Return (X, Y) of the center of cell containing provided text 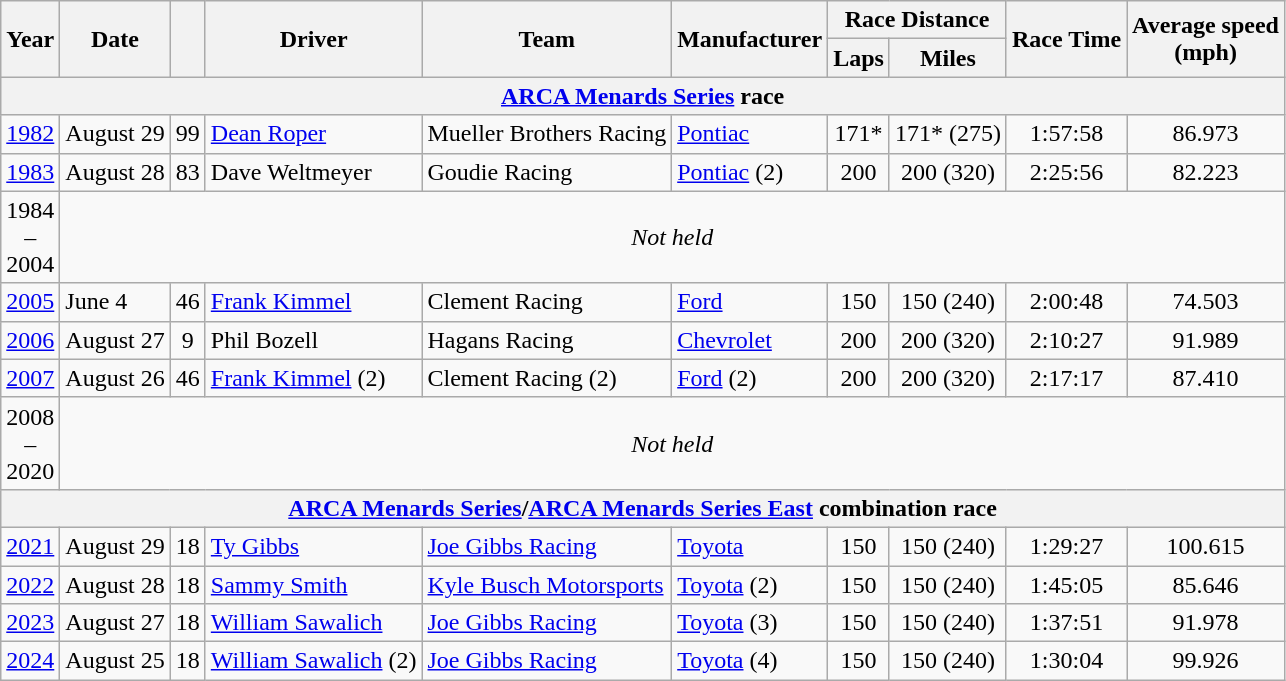
2:10:27 (1066, 340)
Race Distance (918, 20)
Race Time (1066, 39)
Kyle Busch Motorsports (547, 585)
Laps (859, 58)
June 4 (115, 302)
2008–2020 (30, 443)
1:29:27 (1066, 546)
1:30:04 (1066, 661)
August 25 (115, 661)
1983 (30, 172)
Miles (948, 58)
Pontiac (750, 134)
Chevrolet (750, 340)
87.410 (1206, 378)
Toyota (2) (750, 585)
Goudie Racing (547, 172)
99 (188, 134)
Ford (2) (750, 378)
Average speed(mph) (1206, 39)
2:17:17 (1066, 378)
Toyota (3) (750, 623)
2007 (30, 378)
86.973 (1206, 134)
1:37:51 (1066, 623)
Pontiac (2) (750, 172)
171* (859, 134)
74.503 (1206, 302)
1982 (30, 134)
1:57:58 (1066, 134)
Clement Racing (2) (547, 378)
Hagans Racing (547, 340)
2006 (30, 340)
1984–2004 (30, 237)
2:00:48 (1066, 302)
2005 (30, 302)
Phil Bozell (314, 340)
1:45:05 (1066, 585)
85.646 (1206, 585)
Frank Kimmel (2) (314, 378)
2021 (30, 546)
171* (275) (948, 134)
2:25:56 (1066, 172)
August 26 (115, 378)
83 (188, 172)
ARCA Menards Series race (643, 96)
99.926 (1206, 661)
ARCA Menards Series/ARCA Menards Series East combination race (643, 508)
Manufacturer (750, 39)
2023 (30, 623)
William Sawalich (314, 623)
100.615 (1206, 546)
Toyota (4) (750, 661)
2022 (30, 585)
Team (547, 39)
Mueller Brothers Racing (547, 134)
William Sawalich (2) (314, 661)
Frank Kimmel (314, 302)
Clement Racing (547, 302)
91.989 (1206, 340)
Sammy Smith (314, 585)
82.223 (1206, 172)
Ford (750, 302)
Year (30, 39)
Toyota (750, 546)
Ty Gibbs (314, 546)
9 (188, 340)
Driver (314, 39)
Dave Weltmeyer (314, 172)
Dean Roper (314, 134)
91.978 (1206, 623)
2024 (30, 661)
Date (115, 39)
